Return the (x, y) coordinate for the center point of the cell that contains the specified text.  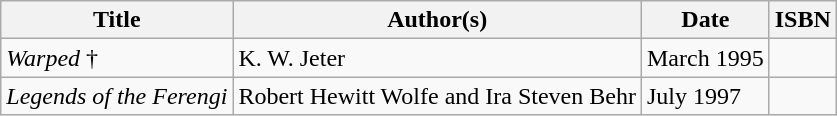
Date (705, 20)
K. W. Jeter (438, 58)
ISBN (802, 20)
Robert Hewitt Wolfe and Ira Steven Behr (438, 96)
Title (117, 20)
March 1995 (705, 58)
Author(s) (438, 20)
July 1997 (705, 96)
Warped † (117, 58)
Legends of the Ferengi (117, 96)
